Detect which cell encompasses the target text, then output its (X, Y) center coordinate. 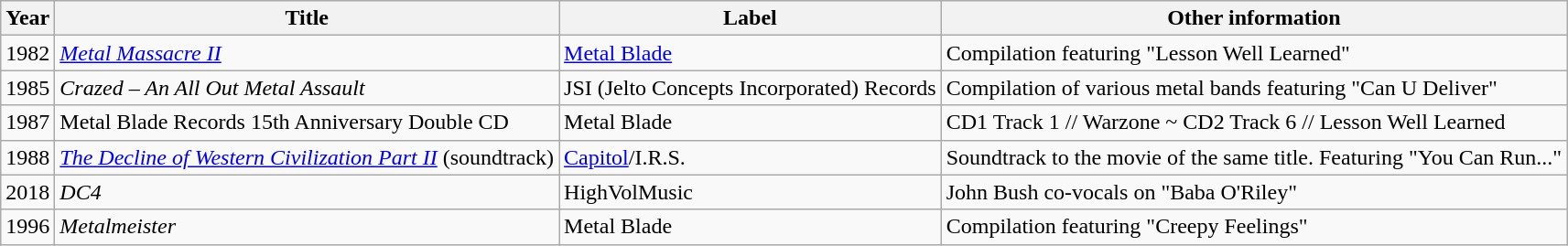
1987 (27, 123)
Metal Blade Records 15th Anniversary Double CD (308, 123)
Metal Massacre II (308, 53)
DC4 (308, 192)
1988 (27, 157)
Year (27, 18)
Label (751, 18)
Compilation featuring "Creepy Feelings" (1254, 227)
Other information (1254, 18)
JSI (Jelto Concepts Incorporated) Records (751, 88)
1982 (27, 53)
1996 (27, 227)
CD1 Track 1 // Warzone ~ CD2 Track 6 // Lesson Well Learned (1254, 123)
Compilation of various metal bands featuring "Can U Deliver" (1254, 88)
Crazed – An All Out Metal Assault (308, 88)
The Decline of Western Civilization Part II (soundtrack) (308, 157)
Capitol/I.R.S. (751, 157)
2018 (27, 192)
John Bush co-vocals on "Baba O'Riley" (1254, 192)
Title (308, 18)
1985 (27, 88)
Soundtrack to the movie of the same title. Featuring "You Can Run..." (1254, 157)
HighVolMusic (751, 192)
Compilation featuring "Lesson Well Learned" (1254, 53)
Metalmeister (308, 227)
